Output the (X, Y) coordinate of the center of the cell containing the given text.  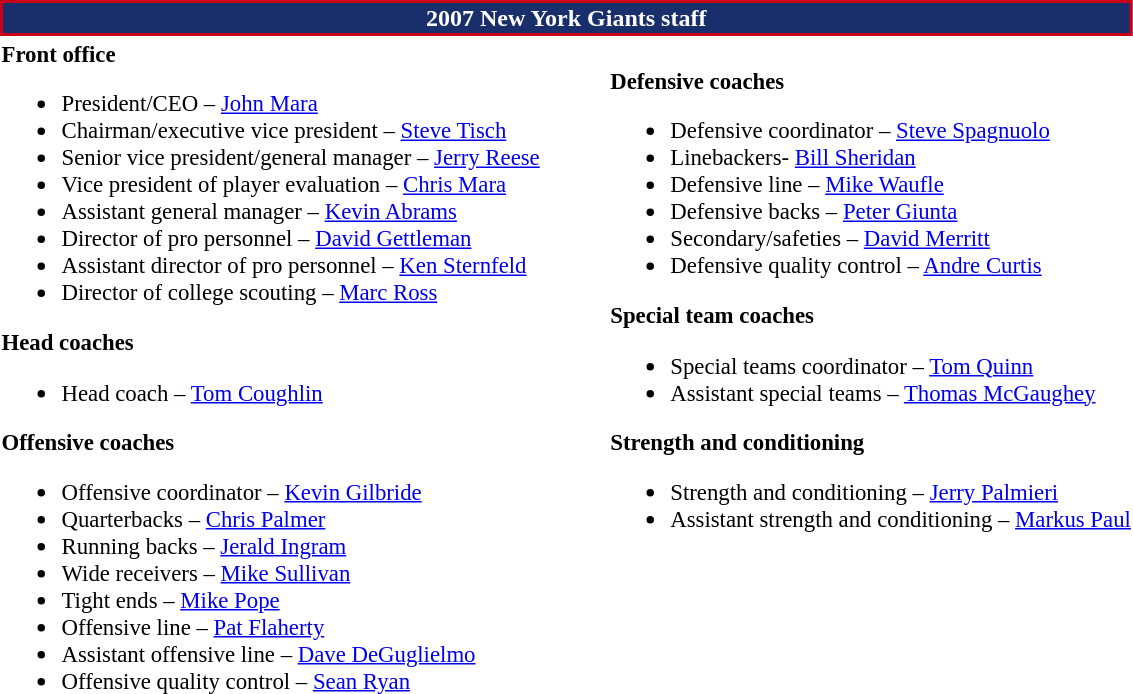
2007 New York Giants staff (566, 18)
